Pinpoint the cell where the given text exists, returning its (X, Y) midpoint coordinate. 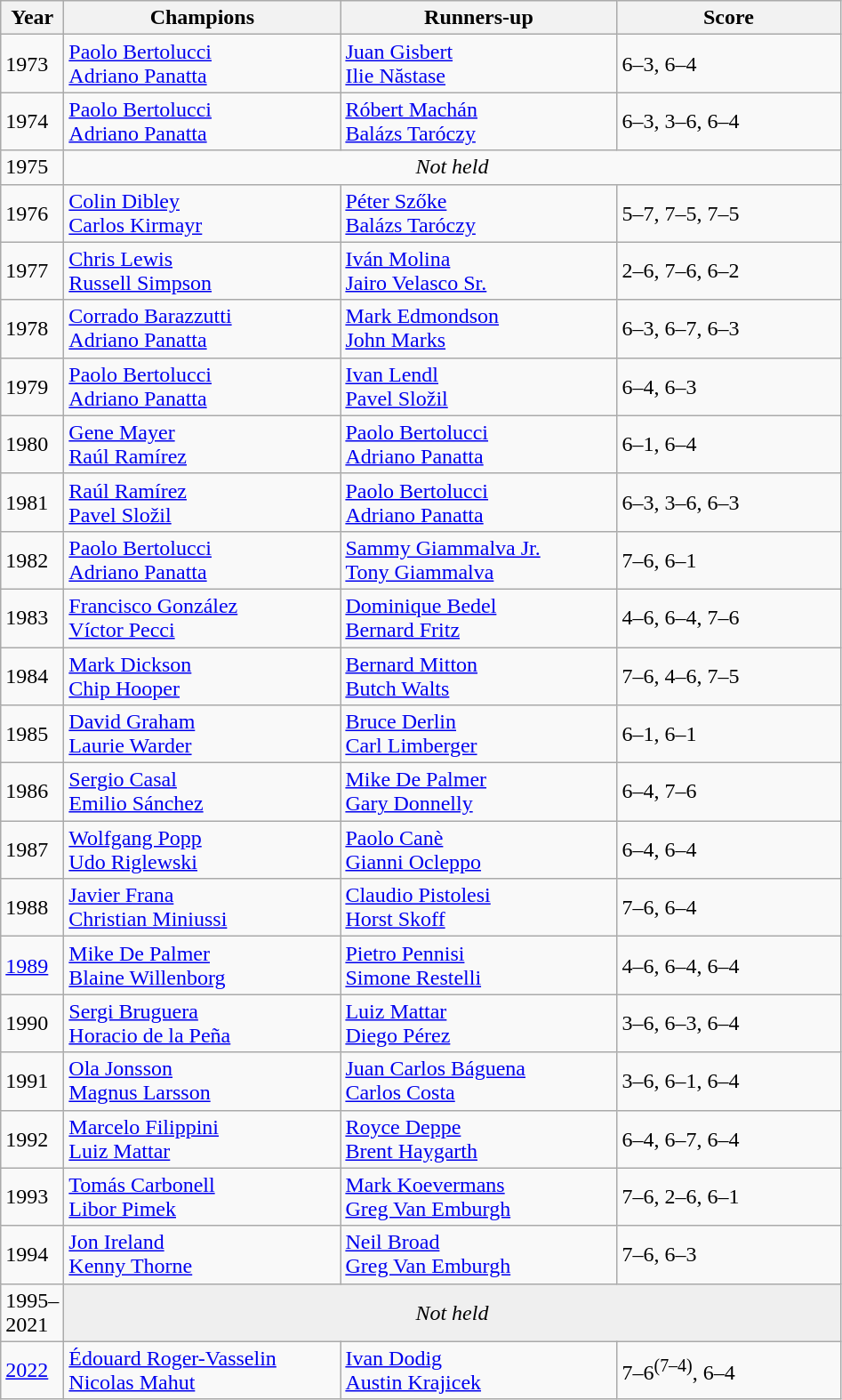
Bernard Mitton Butch Walts (478, 676)
Gene Mayer Raúl Ramírez (203, 445)
5–7, 7–5, 7–5 (729, 213)
1988 (32, 907)
Édouard Roger-Vasselin Nicolas Mahut (203, 1370)
Mike De Palmer Blaine Willenborg (203, 966)
1991 (32, 1082)
6–4, 6–4 (729, 850)
2–6, 7–6, 6–2 (729, 270)
Péter Szőke Balázs Taróczy (478, 213)
7–6, 6–4 (729, 907)
David Graham Laurie Warder (203, 735)
Marcelo Filippini Luiz Mattar (203, 1139)
Pietro Pennisi Simone Restelli (478, 966)
1993 (32, 1197)
Runners-up (478, 18)
Score (729, 18)
6–1, 6–1 (729, 735)
Corrado Barazzutti Adriano Panatta (203, 329)
6–3, 6–7, 6–3 (729, 329)
7–6, 2–6, 6–1 (729, 1197)
3–6, 6–3, 6–4 (729, 1023)
6–4, 6–3 (729, 386)
1983 (32, 617)
Juan Carlos Báguena Carlos Costa (478, 1082)
Luiz Mattar Diego Pérez (478, 1023)
1975 (32, 167)
Sammy Giammalva Jr. Tony Giammalva (478, 560)
Wolfgang Popp Udo Riglewski (203, 850)
Year (32, 18)
1982 (32, 560)
6–3, 3–6, 6–3 (729, 502)
6–4, 7–6 (729, 792)
7–6, 4–6, 7–5 (729, 676)
1995–2021 (32, 1313)
Francisco González Víctor Pecci (203, 617)
1985 (32, 735)
Mark Edmondson John Marks (478, 329)
Dominique Bedel Bernard Fritz (478, 617)
Sergio Casal Emilio Sánchez (203, 792)
7–6, 6–3 (729, 1254)
1990 (32, 1023)
Neil Broad Greg Van Emburgh (478, 1254)
1980 (32, 445)
1981 (32, 502)
1986 (32, 792)
6–4, 6–7, 6–4 (729, 1139)
6–1, 6–4 (729, 445)
Bruce Derlin Carl Limberger (478, 735)
Champions (203, 18)
1994 (32, 1254)
1987 (32, 850)
Juan Gisbert Ilie Năstase (478, 64)
Chris Lewis Russell Simpson (203, 270)
Mike De Palmer Gary Donnelly (478, 792)
1973 (32, 64)
1977 (32, 270)
6–3, 3–6, 6–4 (729, 121)
1978 (32, 329)
Javier Frana Christian Miniussi (203, 907)
Jon Ireland Kenny Thorne (203, 1254)
1976 (32, 213)
2022 (32, 1370)
4–6, 6–4, 7–6 (729, 617)
Ola Jonsson Magnus Larsson (203, 1082)
Raúl Ramírez Pavel Složil (203, 502)
Mark Koevermans Greg Van Emburgh (478, 1197)
1984 (32, 676)
1989 (32, 966)
Claudio Pistolesi Horst Skoff (478, 907)
7–6(7–4), 6–4 (729, 1370)
Róbert Machán Balázs Taróczy (478, 121)
Iván Molina Jairo Velasco Sr. (478, 270)
Mark Dickson Chip Hooper (203, 676)
Royce Deppe Brent Haygarth (478, 1139)
Tomás Carbonell Libor Pimek (203, 1197)
Sergi Bruguera Horacio de la Peña (203, 1023)
6–3, 6–4 (729, 64)
1979 (32, 386)
7–6, 6–1 (729, 560)
1974 (32, 121)
Paolo Canè Gianni Ocleppo (478, 850)
3–6, 6–1, 6–4 (729, 1082)
1992 (32, 1139)
4–6, 6–4, 6–4 (729, 966)
Ivan Dodig Austin Krajicek (478, 1370)
Ivan Lendl Pavel Složil (478, 386)
Colin Dibley Carlos Kirmayr (203, 213)
